Determine the [x, y] coordinate at the center of the cell enclosing the given text.  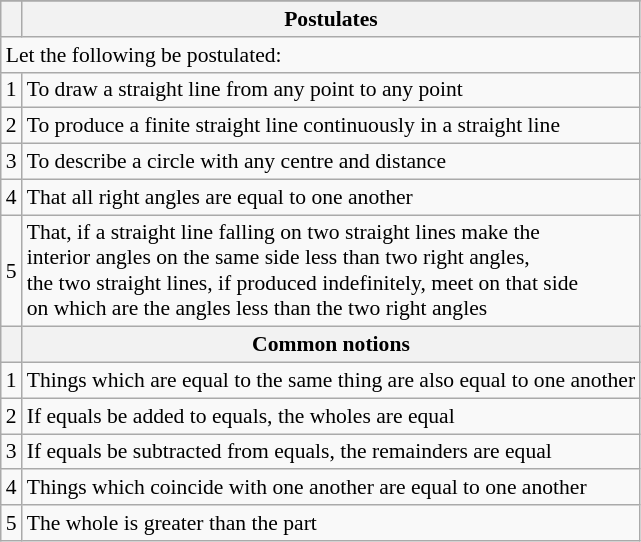
Let the following be postulated: [320, 55]
If equals be added to equals, the wholes are equal [332, 416]
Things which are equal to the same thing are also equal to one another [332, 381]
Things which coincide with one another are equal to one another [332, 488]
To describe a circle with any centre and distance [332, 162]
To draw a straight line from any point to any point [332, 90]
That all right angles are equal to one another [332, 197]
The whole is greater than the part [332, 523]
If equals be subtracted from equals, the remainders are equal [332, 452]
To produce a finite straight line continuously in a straight line [332, 126]
Postulates [332, 19]
Common notions [332, 345]
